Locate the cell with the specified text and output its [x, y] center coordinate. 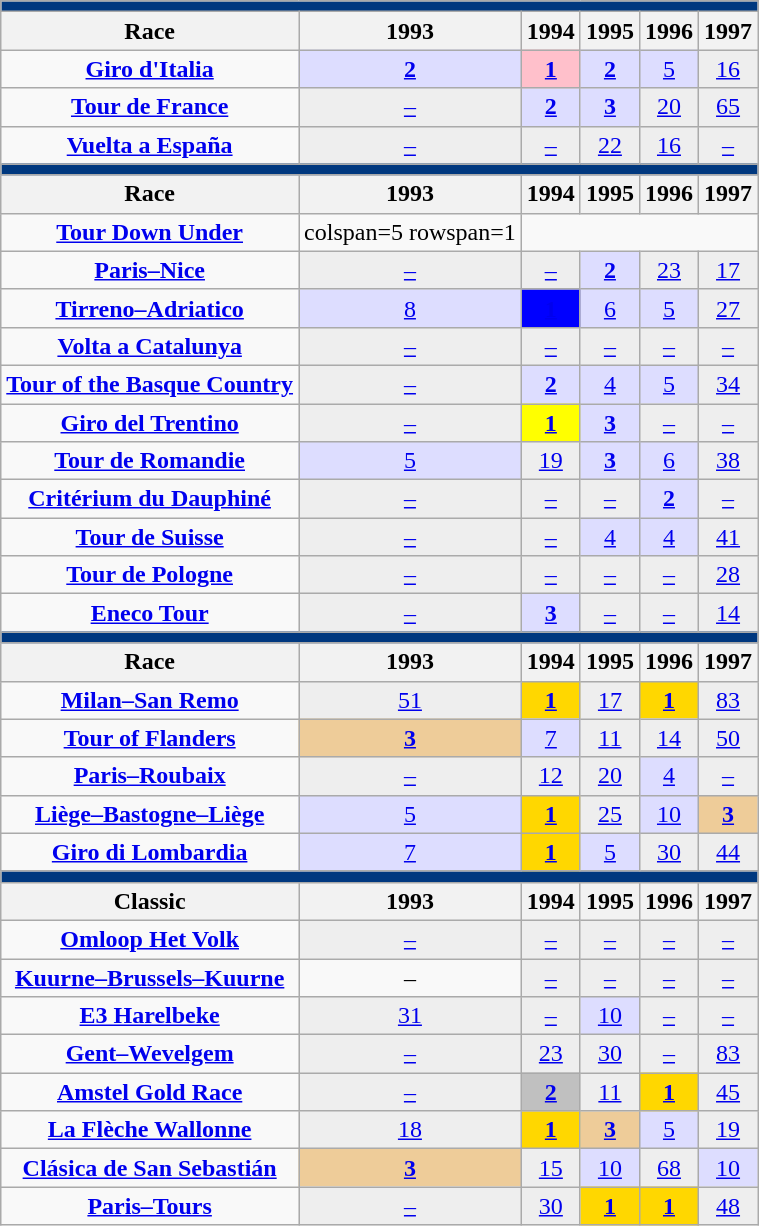
Omloop Het Volk [150, 939]
27 [728, 308]
Tour de France [150, 107]
Liège–Bastogne–Liège [150, 814]
Tour de Suisse [150, 537]
28 [728, 575]
12 [550, 776]
Gent–Wevelgem [150, 1054]
Amstel Gold Race [150, 1092]
15 [550, 1168]
65 [728, 107]
Milan–San Remo [150, 700]
Giro di Lombardia [150, 852]
Vuelta a España [150, 145]
Classic [150, 901]
Eneco Tour [150, 613]
Tour of Flanders [150, 738]
44 [728, 852]
Paris–Tours [150, 1206]
Clásica de San Sebastián [150, 1168]
51 [410, 700]
Paris–Roubaix [150, 776]
38 [728, 461]
68 [668, 1168]
45 [728, 1092]
Giro d'Italia [150, 69]
25 [610, 814]
34 [728, 384]
Tour of the Basque Country [150, 384]
Tour de Pologne [150, 575]
48 [728, 1206]
La Flèche Wallonne [150, 1130]
Volta a Catalunya [150, 346]
E3 Harelbeke [150, 1016]
31 [410, 1016]
41 [728, 537]
50 [728, 738]
18 [410, 1130]
Kuurne–Brussels–Kuurne [150, 977]
Tirreno–Adriatico [150, 308]
Tour de Romandie [150, 461]
22 [610, 145]
Critérium du Dauphiné [150, 499]
colspan=5 rowspan=1 [410, 232]
Tour Down Under [150, 232]
Paris–Nice [150, 270]
Giro del Trentino [150, 423]
8 [410, 308]
